Determine the (X, Y) coordinate at the center of the cell enclosing the given text.  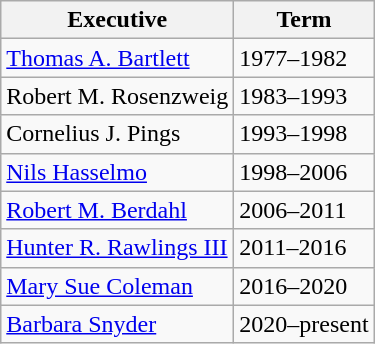
Robert M. Rosenzweig (118, 96)
Robert M. Berdahl (118, 210)
Thomas A. Bartlett (118, 58)
Barbara Snyder (118, 324)
Mary Sue Coleman (118, 286)
1998–2006 (304, 172)
1977–1982 (304, 58)
2020–present (304, 324)
Cornelius J. Pings (118, 134)
2011–2016 (304, 248)
1983–1993 (304, 96)
2016–2020 (304, 286)
1993–1998 (304, 134)
Term (304, 20)
Executive (118, 20)
Nils Hasselmo (118, 172)
Hunter R. Rawlings III (118, 248)
2006–2011 (304, 210)
